Scan for the cell matching the given text and deliver its (x, y) coordinate at center. 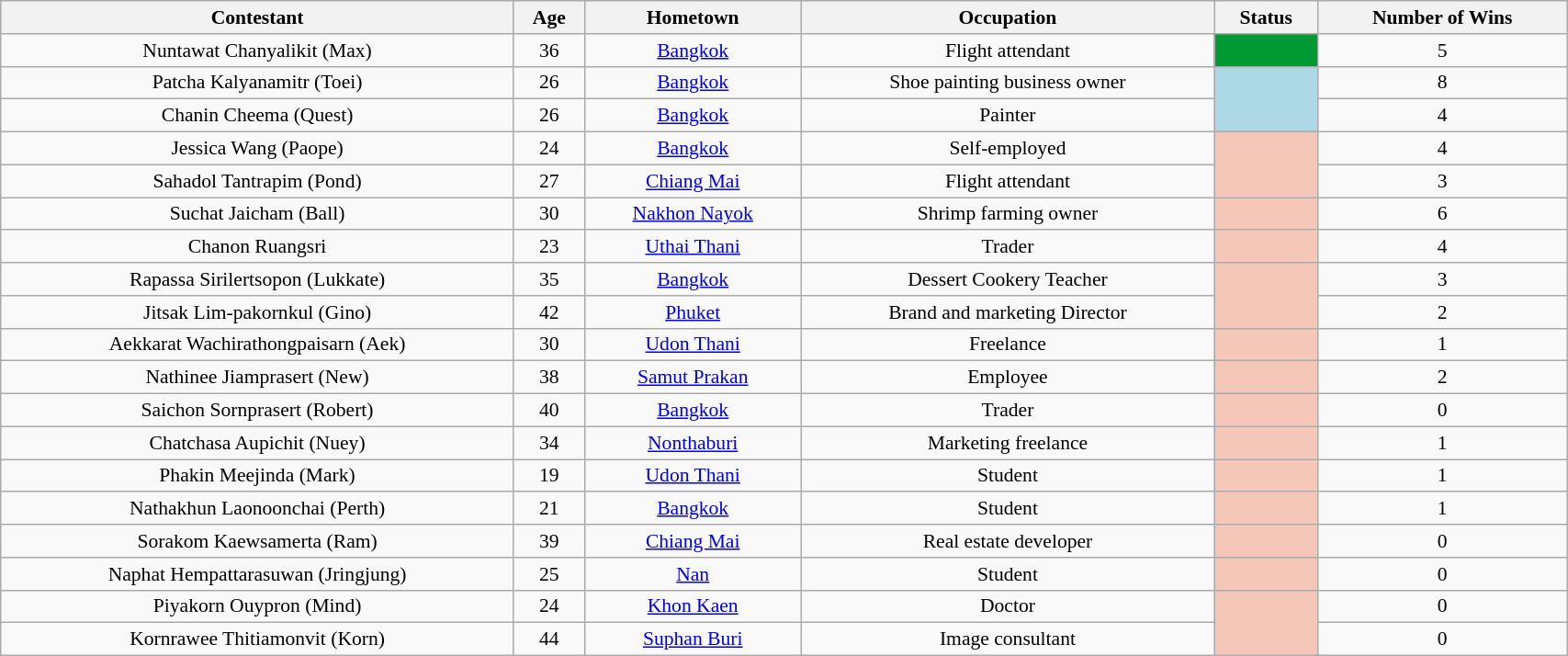
35 (549, 279)
Painter (1008, 116)
Patcha Kalyanamitr (Toei) (257, 83)
Age (549, 17)
Contestant (257, 17)
5 (1442, 51)
Occupation (1008, 17)
21 (549, 509)
Phakin Meejinda (Mark) (257, 476)
Employee (1008, 378)
Nuntawat Chanyalikit (Max) (257, 51)
Nakhon Nayok (693, 214)
Dessert Cookery Teacher (1008, 279)
Chatchasa Aupichit (Nuey) (257, 443)
Marketing freelance (1008, 443)
Freelance (1008, 345)
39 (549, 541)
34 (549, 443)
Shoe painting business owner (1008, 83)
Number of Wins (1442, 17)
Shrimp farming owner (1008, 214)
27 (549, 181)
Uthai Thani (693, 247)
Sahadol Tantrapim (Pond) (257, 181)
44 (549, 639)
Doctor (1008, 606)
Aekkarat Wachirathongpaisarn (Aek) (257, 345)
25 (549, 574)
42 (549, 312)
Piyakorn Ouypron (Mind) (257, 606)
40 (549, 411)
8 (1442, 83)
Nathinee Jiamprasert (New) (257, 378)
Naphat Hempattarasuwan (Jringjung) (257, 574)
Image consultant (1008, 639)
Status (1266, 17)
19 (549, 476)
Real estate developer (1008, 541)
Chanin Cheema (Quest) (257, 116)
Sorakom Kaewsamerta (Ram) (257, 541)
Self-employed (1008, 149)
36 (549, 51)
Phuket (693, 312)
38 (549, 378)
Kornrawee Thitiamonvit (Korn) (257, 639)
23 (549, 247)
Nan (693, 574)
Nathakhun Laonoonchai (Perth) (257, 509)
Khon Kaen (693, 606)
Jessica Wang (Paope) (257, 149)
Samut Prakan (693, 378)
Jitsak Lim-pakornkul (Gino) (257, 312)
Nonthaburi (693, 443)
Saichon Sornprasert (Robert) (257, 411)
Suchat Jaicham (Ball) (257, 214)
Brand and marketing Director (1008, 312)
Rapassa Sirilertsopon (Lukkate) (257, 279)
6 (1442, 214)
Hometown (693, 17)
Suphan Buri (693, 639)
Chanon Ruangsri (257, 247)
